Scan for the cell matching the given text and deliver its (X, Y) coordinate at center. 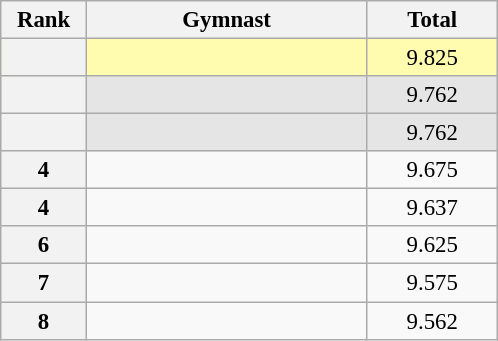
9.675 (432, 170)
Gymnast (226, 20)
9.625 (432, 245)
6 (44, 245)
9.575 (432, 283)
9.562 (432, 321)
9.637 (432, 208)
9.825 (432, 58)
Rank (44, 20)
8 (44, 321)
Total (432, 20)
7 (44, 283)
